Capture the cell that displays the provided text and extract its [X, Y] central coordinate. 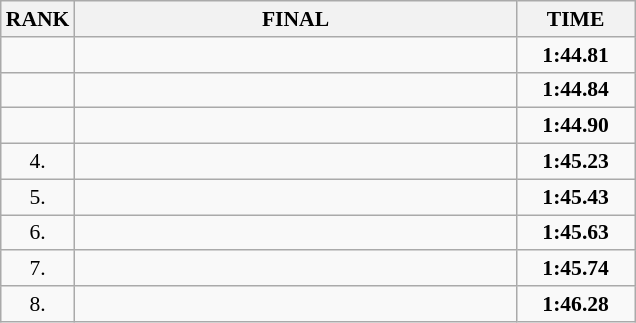
4. [38, 162]
RANK [38, 19]
1:45.63 [576, 233]
1:45.23 [576, 162]
FINAL [295, 19]
TIME [576, 19]
1:45.74 [576, 269]
8. [38, 304]
1:44.84 [576, 90]
7. [38, 269]
6. [38, 233]
1:44.81 [576, 55]
1:45.43 [576, 197]
5. [38, 197]
1:46.28 [576, 304]
1:44.90 [576, 126]
